Detect which cell encompasses the target text, then output its [X, Y] center coordinate. 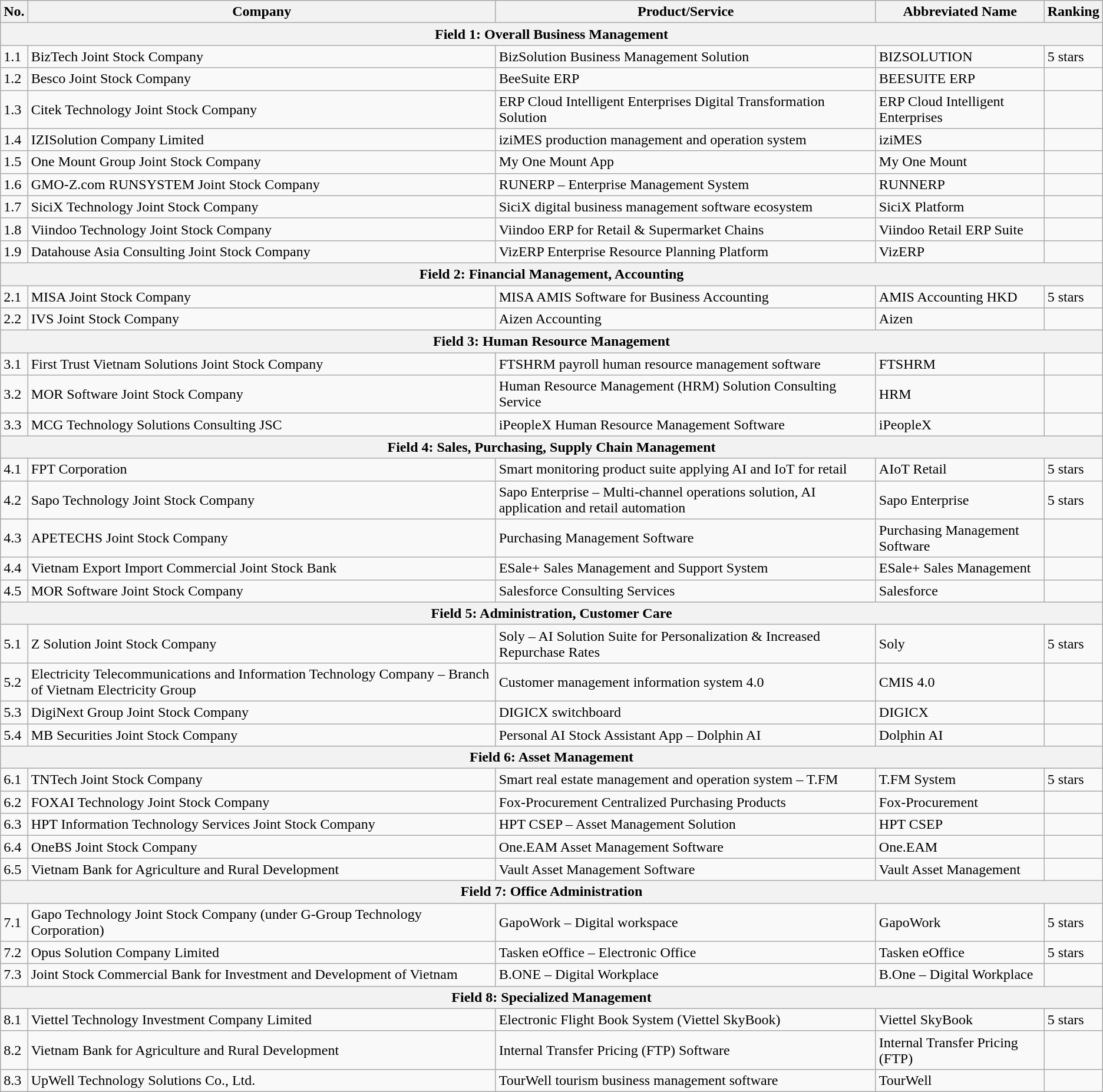
7.2 [14, 952]
Sapo Technology Joint Stock Company [262, 499]
B.One – Digital Workplace [960, 975]
Field 5: Administration, Customer Care [551, 613]
APETECHS Joint Stock Company [262, 538]
6.5 [14, 869]
Gapo Technology Joint Stock Company (under G-Group Technology Corporation) [262, 922]
Smart monitoring product suite applying AI and IoT for retail [686, 469]
RUNERP – Enterprise Management System [686, 184]
5.4 [14, 734]
Field 1: Overall Business Management [551, 34]
Field 2: Financial Management, Accounting [551, 274]
CMIS 4.0 [960, 682]
6.3 [14, 825]
One Mount Group Joint Stock Company [262, 162]
HPT Information Technology Services Joint Stock Company [262, 825]
My One Mount App [686, 162]
DigiNext Group Joint Stock Company [262, 712]
Smart real estate management and operation system – T.FM [686, 780]
No. [14, 12]
8.1 [14, 1020]
iPeopleX Human Resource Management Software [686, 425]
Personal AI Stock Assistant App – Dolphin AI [686, 734]
T.FM System [960, 780]
OneBS Joint Stock Company [262, 847]
IZISolution Company Limited [262, 140]
3.3 [14, 425]
6.1 [14, 780]
Fox-Procurement Centralized Purchasing Products [686, 802]
My One Mount [960, 162]
First Trust Vietnam Solutions Joint Stock Company [262, 364]
FTSHRM [960, 364]
MISA AMIS Software for Business Accounting [686, 296]
Dolphin AI [960, 734]
Besco Joint Stock Company [262, 79]
5.3 [14, 712]
1.6 [14, 184]
Sapo Enterprise – Multi-channel operations solution, AI application and retail automation [686, 499]
Internal Transfer Pricing (FTP) [960, 1050]
Human Resource Management (HRM) Solution Consulting Service [686, 395]
Citek Technology Joint Stock Company [262, 110]
FTSHRM payroll human resource management software [686, 364]
SiciX Platform [960, 207]
8.3 [14, 1080]
5.2 [14, 682]
Soly – AI Solution Suite for Personalization & Increased Repurchase Rates [686, 643]
4.2 [14, 499]
Vault Asset Management Software [686, 869]
BeeSuite ERP [686, 79]
Field 8: Specialized Management [551, 997]
Viindoo Technology Joint Stock Company [262, 229]
Tasken eOffice [960, 952]
Tasken eOffice – Electronic Office [686, 952]
Field 6: Asset Management [551, 757]
RUNNERP [960, 184]
1.8 [14, 229]
2.1 [14, 296]
Company [262, 12]
SiciX Technology Joint Stock Company [262, 207]
Z Solution Joint Stock Company [262, 643]
ERP Cloud Intelligent Enterprises Digital Transformation Solution [686, 110]
3.2 [14, 395]
ESale+ Sales Management and Support System [686, 568]
4.5 [14, 591]
TourWell tourism business management software [686, 1080]
Salesforce [960, 591]
AIoT Retail [960, 469]
GMO-Z.com RUNSYSTEM Joint Stock Company [262, 184]
DIGICX switchboard [686, 712]
7.1 [14, 922]
Electricity Telecommunications and Information Technology Company – Branch of Vietnam Electricity Group [262, 682]
7.3 [14, 975]
5.1 [14, 643]
One.EAM Asset Management Software [686, 847]
Aizen [960, 319]
VizERP [960, 252]
1.5 [14, 162]
FOXAI Technology Joint Stock Company [262, 802]
Viindoo ERP for Retail & Supermarket Chains [686, 229]
4.3 [14, 538]
Viindoo Retail ERP Suite [960, 229]
1.2 [14, 79]
6.4 [14, 847]
VizERP Enterprise Resource Planning Platform [686, 252]
iziMES production management and operation system [686, 140]
1.9 [14, 252]
BIZSOLUTION [960, 57]
HPT CSEP – Asset Management Solution [686, 825]
Vault Asset Management [960, 869]
Ranking [1074, 12]
6.2 [14, 802]
IVS Joint Stock Company [262, 319]
Field 4: Sales, Purchasing, Supply Chain Management [551, 447]
HPT CSEP [960, 825]
Field 7: Office Administration [551, 892]
MISA Joint Stock Company [262, 296]
Opus Solution Company Limited [262, 952]
DIGICX [960, 712]
Joint Stock Commercial Bank for Investment and Development of Vietnam [262, 975]
Viettel Technology Investment Company Limited [262, 1020]
MCG Technology Solutions Consulting JSC [262, 425]
Viettel SkyBook [960, 1020]
BEESUITE ERP [960, 79]
iPeopleX [960, 425]
Internal Transfer Pricing (FTP) Software [686, 1050]
Product/Service [686, 12]
GapoWork – Digital workspace [686, 922]
1.1 [14, 57]
AMIS Accounting HKD [960, 296]
Customer management information system 4.0 [686, 682]
Vietnam Export Import Commercial Joint Stock Bank [262, 568]
BizSolution Business Management Solution [686, 57]
ERP Cloud Intelligent Enterprises [960, 110]
B.ONE – Digital Workplace [686, 975]
4.4 [14, 568]
Datahouse Asia Consulting Joint Stock Company [262, 252]
1.4 [14, 140]
TourWell [960, 1080]
Soly [960, 643]
Field 3: Human Resource Management [551, 342]
iziMES [960, 140]
Abbreviated Name [960, 12]
HRM [960, 395]
4.1 [14, 469]
BizTech Joint Stock Company [262, 57]
TNTech Joint Stock Company [262, 780]
SiciX digital business management software ecosystem [686, 207]
1.3 [14, 110]
MB Securities Joint Stock Company [262, 734]
GapoWork [960, 922]
Sapo Enterprise [960, 499]
8.2 [14, 1050]
Electronic Flight Book System (Viettel SkyBook) [686, 1020]
2.2 [14, 319]
Aizen Accounting [686, 319]
3.1 [14, 364]
ESale+ Sales Management [960, 568]
FPT Corporation [262, 469]
1.7 [14, 207]
Salesforce Consulting Services [686, 591]
Fox-Procurement [960, 802]
One.EAM [960, 847]
UpWell Technology Solutions Co., Ltd. [262, 1080]
